Determine the (X, Y) coordinate at the center of the cell enclosing the given text.  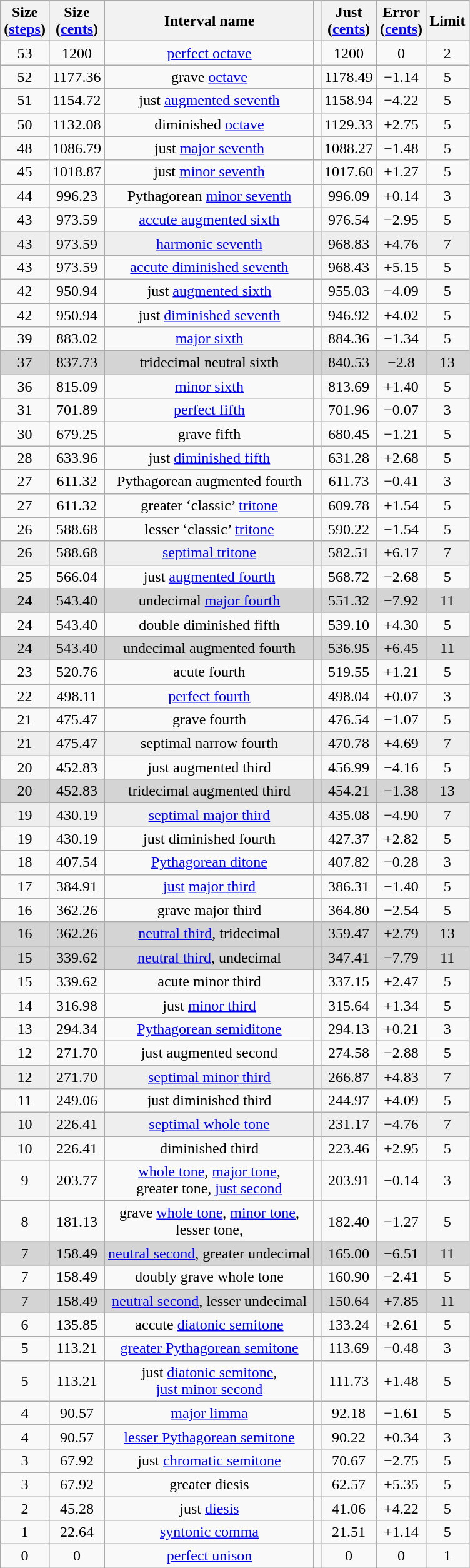
−1.21 (401, 434)
+2.95 (401, 1148)
diminished octave (210, 124)
Pythagorean semiditone (210, 1029)
18 (25, 862)
968.83 (349, 243)
815.09 (76, 387)
633.96 (76, 458)
perfect fourth (210, 696)
37 (25, 363)
just chromatic semitone (210, 1460)
septimal tritone (210, 553)
1018.87 (76, 172)
364.80 (349, 910)
−0.14 (401, 1181)
−2.41 (401, 1277)
−7.79 (401, 958)
386.31 (349, 886)
−7.92 (401, 600)
976.54 (349, 220)
294.13 (349, 1029)
536.95 (349, 648)
946.92 (349, 315)
135.85 (76, 1325)
−1.38 (401, 791)
−1.27 (401, 1221)
−1.07 (401, 720)
294.34 (76, 1029)
53 (25, 53)
just augmented sixth (210, 291)
1086.79 (76, 148)
22.64 (76, 1532)
lesser Pythagorean semitone (210, 1437)
25 (25, 577)
609.78 (349, 505)
neutral third, undecimal (210, 958)
568.72 (349, 577)
−0.48 (401, 1348)
greater diesis (210, 1484)
septimal whole tone (210, 1125)
631.28 (349, 458)
519.55 (349, 672)
1158.94 (349, 101)
1088.27 (349, 148)
883.02 (76, 339)
Interval name (210, 21)
1129.33 (349, 124)
+2.61 (401, 1325)
−4.16 (401, 767)
160.90 (349, 1277)
perfect octave (210, 53)
566.04 (76, 577)
Pythagorean ditone (210, 862)
just augmented second (210, 1053)
454.21 (349, 791)
62.57 (349, 1484)
41.06 (349, 1508)
1154.72 (76, 101)
Pythagorean minor seventh (210, 196)
grave major third (210, 910)
+0.34 (401, 1437)
1178.49 (349, 77)
just major third (210, 886)
+1.14 (401, 1532)
223.46 (349, 1148)
133.24 (349, 1325)
249.06 (76, 1101)
203.91 (349, 1181)
−1.40 (401, 886)
−2.75 (401, 1460)
884.36 (349, 339)
968.43 (349, 267)
51 (25, 101)
6 (25, 1325)
−6.51 (401, 1253)
315.64 (349, 1005)
70.67 (349, 1460)
−2.95 (401, 220)
476.54 (349, 720)
+2.75 (401, 124)
tridecimal neutral sixth (210, 363)
−4.22 (401, 101)
just diminished fifth (210, 458)
syntonic comma (210, 1532)
−2.8 (401, 363)
neutral second, greater undecimal (210, 1253)
perfect fifth (210, 410)
diminished third (210, 1148)
grave fifth (210, 434)
52 (25, 77)
acute minor third (210, 981)
tridecimal augmented third (210, 791)
+7.85 (401, 1301)
582.51 (349, 553)
8 (25, 1221)
+2.79 (401, 934)
92.18 (349, 1413)
−0.28 (401, 862)
435.08 (349, 815)
384.91 (76, 886)
+5.15 (401, 267)
31 (25, 410)
+4.83 (401, 1076)
neutral second, lesser undecimal (210, 1301)
Just(cents) (349, 21)
major limma (210, 1413)
+4.02 (401, 315)
+6.45 (401, 648)
+4.09 (401, 1101)
1177.36 (76, 77)
undecimal augmented fourth (210, 648)
+1.48 (401, 1381)
septimal major third (210, 815)
just major seventh (210, 148)
septimal minor third (210, 1076)
+1.27 (401, 172)
+0.14 (401, 196)
just diminished seventh (210, 315)
+0.21 (401, 1029)
−1.34 (401, 339)
14 (25, 1005)
359.47 (349, 934)
grave whole tone, minor tone, lesser tone, (210, 1221)
+2.82 (401, 839)
45 (25, 172)
harmonic seventh (210, 243)
just augmented seventh (210, 101)
181.13 (76, 1221)
just diatonic semitone, just minor second (210, 1381)
111.73 (349, 1381)
−4.90 (401, 815)
+2.68 (401, 458)
611.73 (349, 482)
septimal narrow fourth (210, 744)
greater Pythagorean semitone (210, 1348)
−1.54 (401, 529)
+4.69 (401, 744)
perfect unison (210, 1556)
45.28 (76, 1508)
+1.40 (401, 387)
498.04 (349, 696)
44 (25, 196)
−4.76 (401, 1125)
1017.60 (349, 172)
30 (25, 434)
39 (25, 339)
minor sixth (210, 387)
+0.07 (401, 696)
551.32 (349, 600)
+1.54 (401, 505)
837.73 (76, 363)
accute augmented sixth (210, 220)
−1.48 (401, 148)
337.15 (349, 981)
just diminished third (210, 1101)
22 (25, 696)
244.97 (349, 1101)
498.11 (76, 696)
955.03 (349, 291)
680.45 (349, 434)
+1.34 (401, 1005)
just minor seventh (210, 172)
48 (25, 148)
427.37 (349, 839)
−0.41 (401, 482)
23 (25, 672)
590.22 (349, 529)
470.78 (349, 744)
21.51 (349, 1532)
undecimal major fourth (210, 600)
−0.07 (401, 410)
113.69 (349, 1348)
grave octave (210, 77)
just augmented third (210, 767)
just diminished fourth (210, 839)
accute diatonic semitone (210, 1325)
813.69 (349, 387)
1132.08 (76, 124)
+2.47 (401, 981)
407.54 (76, 862)
9 (25, 1181)
acute fourth (210, 672)
neutral third, tridecimal (210, 934)
greater ‘classic’ tritone (210, 505)
182.40 (349, 1221)
lesser ‘classic’ tritone (210, 529)
231.17 (349, 1125)
456.99 (349, 767)
+4.22 (401, 1508)
165.00 (349, 1253)
347.41 (349, 958)
+4.76 (401, 243)
just augmented fourth (210, 577)
36 (25, 387)
accute diminished seventh (210, 267)
Size(cents) (76, 21)
679.25 (76, 434)
Size(steps) (25, 21)
just diesis (210, 1508)
701.89 (76, 410)
−1.14 (401, 77)
996.23 (76, 196)
−4.09 (401, 291)
major sixth (210, 339)
+1.21 (401, 672)
50 (25, 124)
doubly grave whole tone (210, 1277)
+5.35 (401, 1484)
+4.30 (401, 624)
150.64 (349, 1301)
grave fourth (210, 720)
just minor third (210, 1005)
+6.17 (401, 553)
Limit (447, 21)
266.87 (349, 1076)
Pythagorean augmented fourth (210, 482)
840.53 (349, 363)
Error(cents) (401, 21)
−2.88 (401, 1053)
520.76 (76, 672)
−2.68 (401, 577)
203.77 (76, 1181)
539.10 (349, 624)
316.98 (76, 1005)
274.58 (349, 1053)
28 (25, 458)
701.96 (349, 410)
whole tone, major tone, greater tone, just second (210, 1181)
−1.61 (401, 1413)
double diminished fifth (210, 624)
−2.54 (401, 910)
996.09 (349, 196)
407.82 (349, 862)
90.22 (349, 1437)
17 (25, 886)
